Output the [X, Y] coordinate of the center of the cell containing the given text.  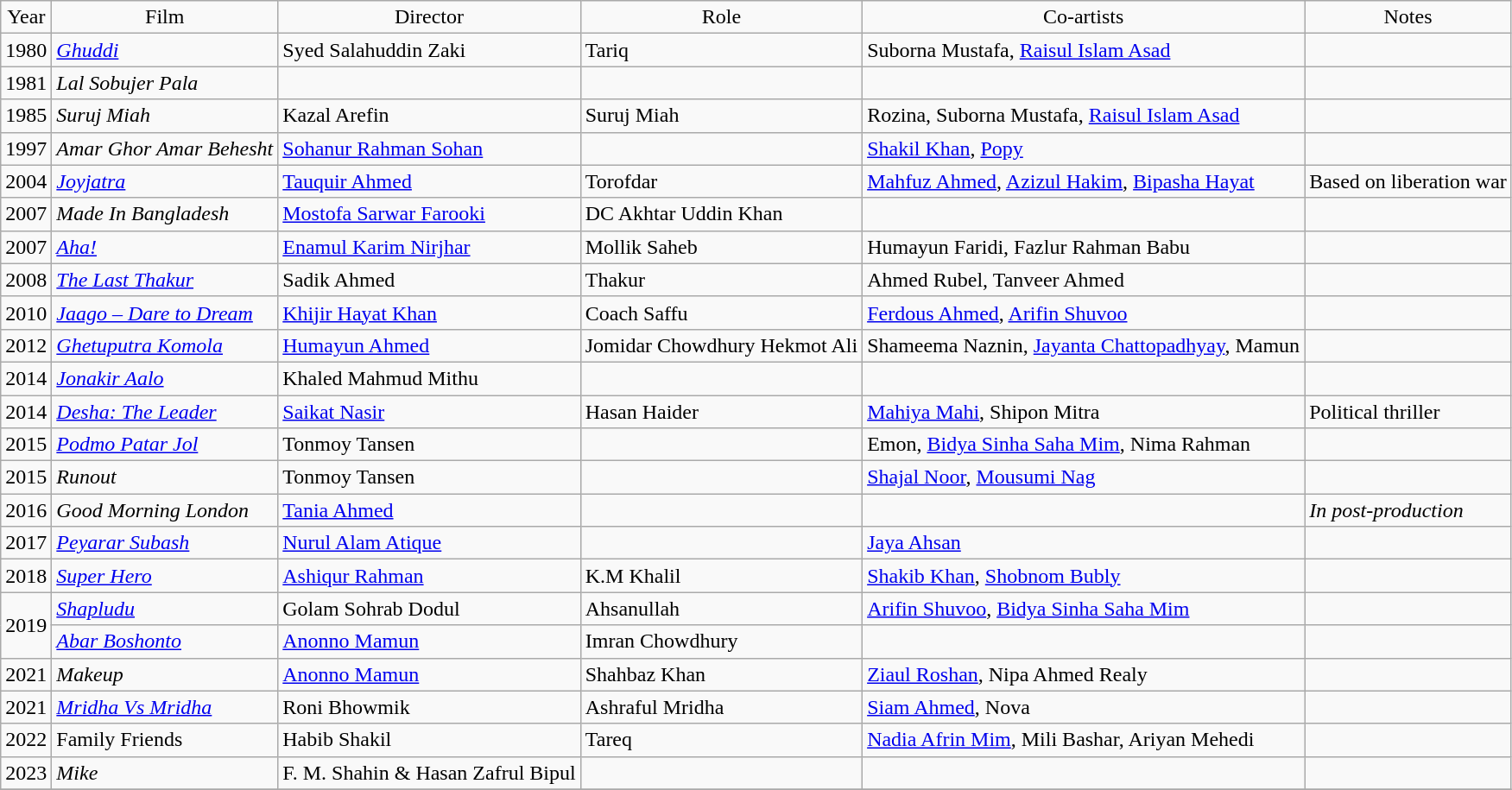
Ahmed Rubel, Tanveer Ahmed [1084, 280]
Aha! [165, 247]
Hasan Haider [721, 412]
DC Akhtar Uddin Khan [721, 214]
2016 [26, 510]
Jomidar Chowdhury Hekmot Ali [721, 345]
Nurul Alam Atique [429, 543]
Co-artists [1084, 17]
Peyarar Subash [165, 543]
Shahbaz Khan [721, 674]
1980 [26, 50]
Shapludu [165, 609]
Khijir Hayat Khan [429, 313]
Suborna Mustafa, Raisul Islam Asad [1084, 50]
Emon, Bidya Sinha Saha Mim, Nima Rahman [1084, 445]
2008 [26, 280]
Humayun Faridi, Fazlur Rahman Babu [1084, 247]
Director [429, 17]
Sohanur Rahman Sohan [429, 149]
Enamul Karim Nirjhar [429, 247]
Imran Chowdhury [721, 641]
Mahfuz Ahmed, Azizul Hakim, Bipasha Hayat [1084, 181]
1985 [26, 116]
Ahsanullah [721, 609]
Runout [165, 477]
1997 [26, 149]
Humayun Ahmed [429, 345]
Role [721, 17]
Jaya Ahsan [1084, 543]
Siam Ahmed, Nova [1084, 707]
Ziaul Roshan, Nipa Ahmed Realy [1084, 674]
Film [165, 17]
In post-production [1408, 510]
Family Friends [165, 740]
Mike [165, 773]
Nadia Afrin Mim, Mili Bashar, Ariyan Mehedi [1084, 740]
Makeup [165, 674]
Tania Ahmed [429, 510]
2019 [26, 625]
Saikat Nasir [429, 412]
Mridha Vs Mridha [165, 707]
Ferdous Ahmed, Arifin Shuvoo [1084, 313]
Torofdar [721, 181]
Ashraful Mridha [721, 707]
Tariq [721, 50]
2012 [26, 345]
Ghuddi [165, 50]
Sadik Ahmed [429, 280]
1981 [26, 83]
Arifin Shuvoo, Bidya Sinha Saha Mim [1084, 609]
Political thriller [1408, 412]
Abar Boshonto [165, 641]
Tauquir Ahmed [429, 181]
2017 [26, 543]
Golam Sohrab Dodul [429, 609]
Lal Sobujer Pala [165, 83]
Ashiqur Rahman [429, 576]
Thakur [721, 280]
The Last Thakur [165, 280]
Mostofa Sarwar Farooki [429, 214]
Shakib Khan, Shobnom Bubly [1084, 576]
Jaago – Dare to Dream [165, 313]
Mahiya Mahi, Shipon Mitra [1084, 412]
Shajal Noor, Mousumi Nag [1084, 477]
Mollik Saheb [721, 247]
Khaled Mahmud Mithu [429, 378]
Kazal Arefin [429, 116]
Good Morning London [165, 510]
Shameema Naznin, Jayanta Chattopadhyay, Mamun [1084, 345]
2010 [26, 313]
Based on liberation war [1408, 181]
Ghetuputra Komola [165, 345]
2023 [26, 773]
2018 [26, 576]
Habib Shakil [429, 740]
Year [26, 17]
Desha: The Leader [165, 412]
2022 [26, 740]
Syed Salahuddin Zaki [429, 50]
Roni Bhowmik [429, 707]
Joyjatra [165, 181]
Made In Bangladesh [165, 214]
F. M. Shahin & Hasan Zafrul Bipul [429, 773]
Shakil Khan, Popy [1084, 149]
Super Hero [165, 576]
Notes [1408, 17]
Tareq [721, 740]
Amar Ghor Amar Behesht [165, 149]
K.M Khalil [721, 576]
Jonakir Aalo [165, 378]
Coach Saffu [721, 313]
Rozina, Suborna Mustafa, Raisul Islam Asad [1084, 116]
2004 [26, 181]
Podmo Patar Jol [165, 445]
